Extract the (X, Y) coordinate from the center of the cell holding the provided text.  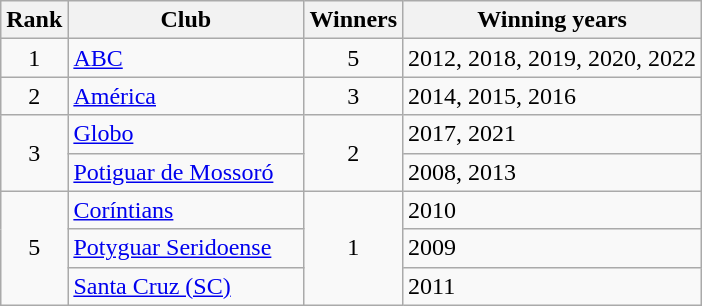
Coríntians (186, 210)
América (186, 96)
Globo (186, 134)
2009 (552, 248)
Potiguar de Mossoró (186, 172)
2008, 2013 (552, 172)
Winning years (552, 20)
2017, 2021 (552, 134)
Winners (354, 20)
2010 (552, 210)
ABC (186, 58)
2011 (552, 286)
2012, 2018, 2019, 2020, 2022 (552, 58)
Santa Cruz (SC) (186, 286)
Club (186, 20)
Potyguar Seridoense (186, 248)
Rank (34, 20)
2014, 2015, 2016 (552, 96)
